Extract the (X, Y) coordinate from the center of the cell holding the provided text.  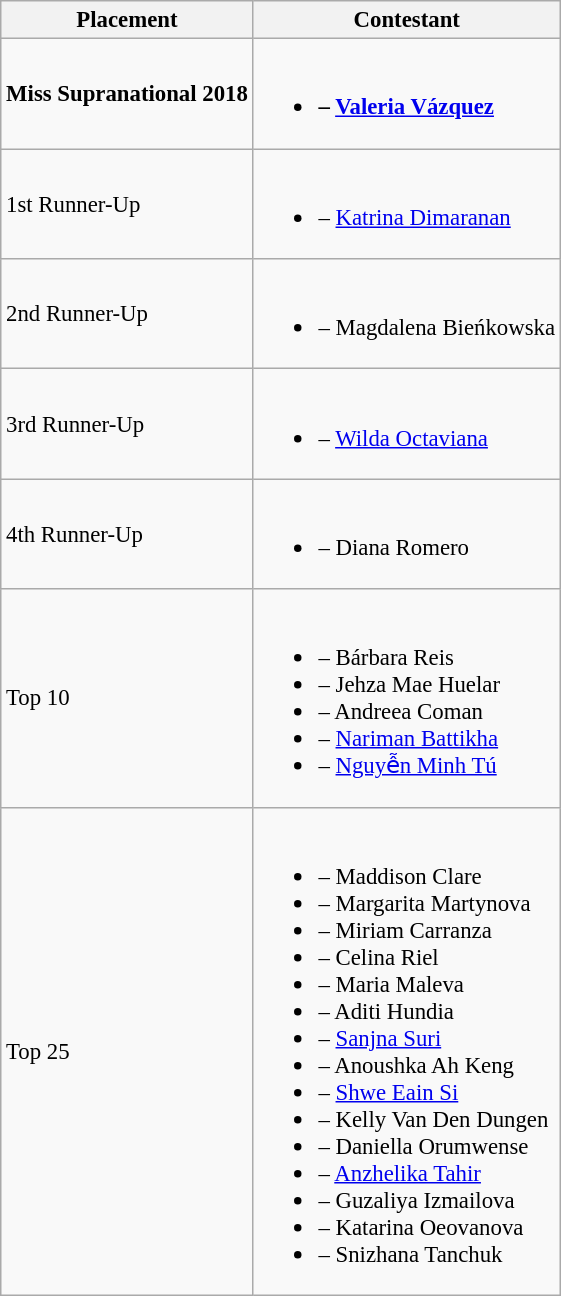
– Valeria Vázquez (406, 94)
– Katrina Dimaranan (406, 204)
– Wilda Octaviana (406, 424)
Top 10 (127, 698)
Top 25 (127, 1051)
2nd Runner-Up (127, 314)
4th Runner-Up (127, 534)
Miss Supranational 2018 (127, 94)
– Diana Romero (406, 534)
– Magdalena Bieńkowska (406, 314)
3rd Runner-Up (127, 424)
Placement (127, 20)
Contestant (406, 20)
1st Runner-Up (127, 204)
– Bárbara Reis – Jehza Mae Huelar – Andreea Coman – Nariman Battikha – Nguyễn Minh Tú (406, 698)
